Return [X, Y] of the center of cell containing provided text 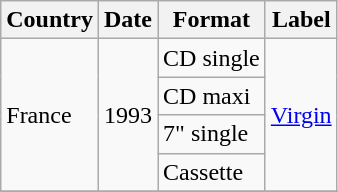
CD single [212, 58]
Virgin [301, 115]
Cassette [212, 172]
France [50, 115]
Date [128, 20]
CD maxi [212, 96]
1993 [128, 115]
7" single [212, 134]
Label [301, 20]
Country [50, 20]
Format [212, 20]
